Detect which cell encompasses the target text, then output its (X, Y) center coordinate. 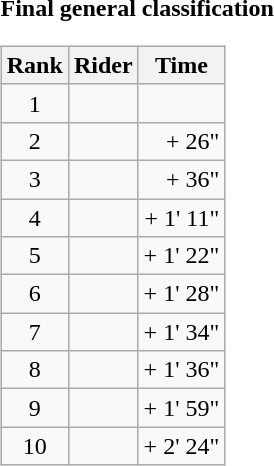
5 (34, 256)
4 (34, 217)
+ 26" (182, 141)
+ 1' 59" (182, 408)
7 (34, 332)
Time (182, 65)
10 (34, 446)
1 (34, 103)
3 (34, 179)
+ 36" (182, 179)
+ 1' 11" (182, 217)
8 (34, 370)
+ 1' 36" (182, 370)
+ 1' 34" (182, 332)
2 (34, 141)
+ 1' 28" (182, 294)
Rank (34, 65)
+ 1' 22" (182, 256)
Rider (103, 65)
9 (34, 408)
+ 2' 24" (182, 446)
6 (34, 294)
